From the cell containing the given text, extract its center point as [x, y] coordinate. 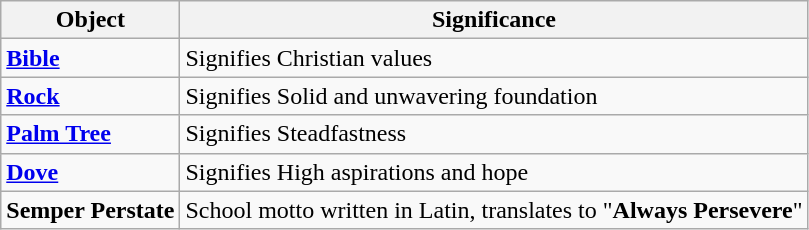
Object [90, 20]
Palm Tree [90, 134]
Signifies High aspirations and hope [494, 172]
Signifies Steadfastness [494, 134]
Signifies Christian values [494, 58]
Significance [494, 20]
Bible [90, 58]
Semper Perstate [90, 210]
Dove [90, 172]
Rock [90, 96]
Signifies Solid and unwavering foundation [494, 96]
School motto written in Latin, translates to "Always Persevere" [494, 210]
